Search for the cell housing the specified text and yield its [X, Y] center coordinate. 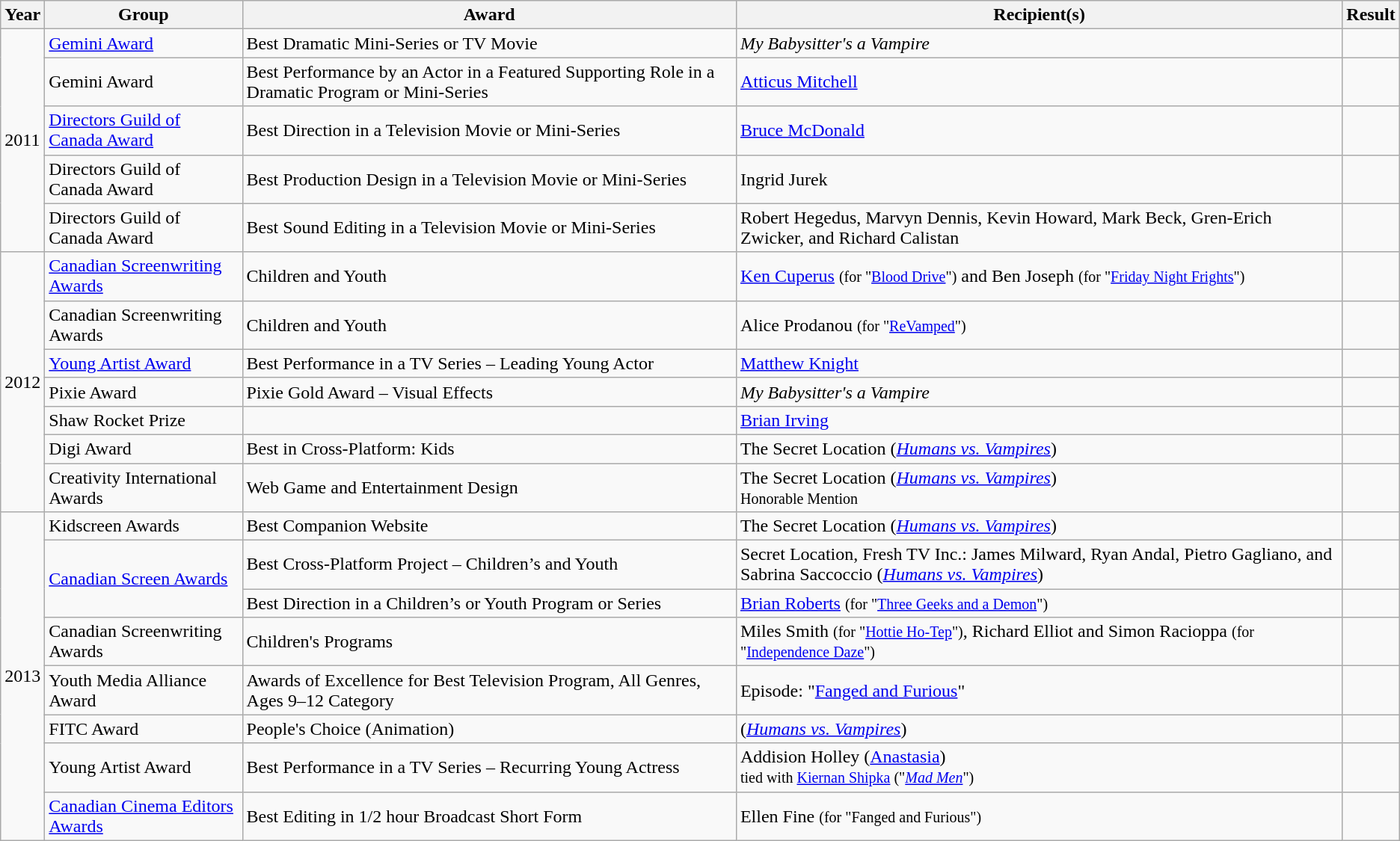
Best Cross-Platform Project – Children’s and Youth [489, 565]
Best Direction in a Children’s or Youth Program or Series [489, 603]
Brian Irving [1039, 420]
Best Direction in a Television Movie or Mini-Series [489, 130]
Digi Award [144, 449]
Shaw Rocket Prize [144, 420]
The Secret Location (Humans vs. Vampires)Honorable Mention [1039, 487]
Kidscreen Awards [144, 526]
Recipient(s) [1039, 15]
Best Performance in a TV Series – Leading Young Actor [489, 363]
Best Sound Editing in a Television Movie or Mini-Series [489, 227]
Result [1371, 15]
Group [144, 15]
Pixie Award [144, 392]
Bruce McDonald [1039, 130]
Miles Smith (for "Hottie Ho-Tep"), Richard Elliot and Simon Racioppa (for "Independence Daze") [1039, 641]
Best Performance in a TV Series – Recurring Young Actress [489, 767]
Secret Location, Fresh TV Inc.: James Milward, Ryan Andal, Pietro Gagliano, and Sabrina Saccoccio (Humans vs. Vampires) [1039, 565]
Alice Prodanou (for "ReVamped") [1039, 324]
People's Choice (Animation) [489, 729]
Episode: "Fanged and Furious" [1039, 691]
Brian Roberts (for "Three Geeks and a Demon") [1039, 603]
Ken Cuperus (for "Blood Drive") and Ben Joseph (for "Friday Night Frights") [1039, 277]
Children's Programs [489, 641]
Web Game and Entertainment Design [489, 487]
Best Performance by an Actor in a Featured Supporting Role in a Dramatic Program or Mini-Series [489, 82]
Addision Holley (Anastasia)tied with Kiernan Shipka ("Mad Men") [1039, 767]
Best Companion Website [489, 526]
Robert Hegedus, Marvyn Dennis, Kevin Howard, Mark Beck, Gren-Erich Zwicker, and Richard Calistan [1039, 227]
Best Production Design in a Television Movie or Mini-Series [489, 179]
2011 [22, 141]
Year [22, 15]
(Humans vs. Vampires) [1039, 729]
Creativity International Awards [144, 487]
Canadian Screen Awards [144, 579]
2013 [22, 677]
Pixie Gold Award – Visual Effects [489, 392]
2012 [22, 381]
Atticus Mitchell [1039, 82]
FITC Award [144, 729]
Best Editing in 1/2 hour Broadcast Short Form [489, 816]
Best Dramatic Mini-Series or TV Movie [489, 43]
Matthew Knight [1039, 363]
Ingrid Jurek [1039, 179]
Award [489, 15]
Ellen Fine (for "Fanged and Furious") [1039, 816]
Best in Cross-Platform: Kids [489, 449]
Youth Media Alliance Award [144, 691]
Canadian Cinema Editors Awards [144, 816]
Awards of Excellence for Best Television Program, All Genres, Ages 9–12 Category [489, 691]
